Find where the given text appears and provide that cell's center as [x, y] coordinate. 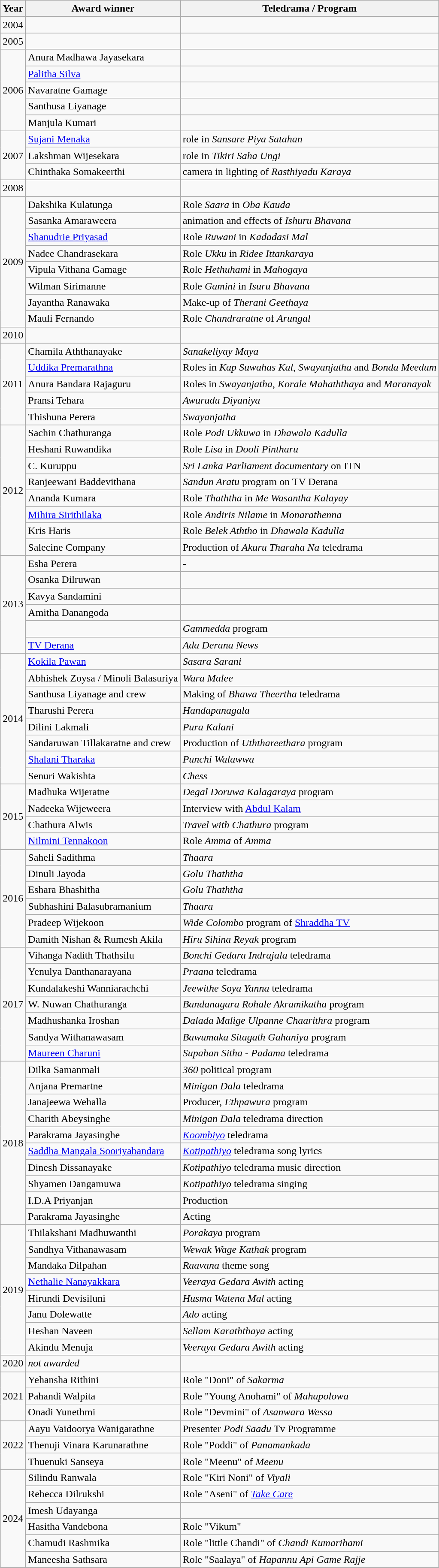
2018 [13, 1143]
Production of Uththareethara program [309, 743]
Raavana theme song [309, 1266]
Role Gamini in Isuru Bhavana [309, 286]
Role "Meenu" of Meenu [309, 1461]
Imesh Udayanga [103, 1510]
Ranjeewani Baddevithana [103, 482]
Hasitha Vandebona [103, 1527]
Vihanga Nadith Thathsilu [103, 955]
Navaratne Gamage [103, 90]
Subhashini Balasubramanium [103, 906]
Role "Young Anohami" of Mahapolowa [309, 1396]
Sanakeliyay Maya [309, 351]
Role Podi Ukkuwa in Dhawala Kadulla [309, 433]
Salecine Company [103, 547]
Role Chandraratne of Arungal [309, 319]
C. Kuruppu [103, 465]
Role "Saalaya" of Hapannu Api Game Rajje [309, 1559]
Producer, Ethpawura program [309, 1102]
Role "Aseni" of Take Care [309, 1494]
Silindu Ranwala [103, 1478]
role in Tikiri Saha Ungi [309, 155]
Pradeep Wijekoon [103, 923]
Awurudu Diyaniya [309, 400]
Ada Derana News [309, 645]
Onadi Yunethmi [103, 1412]
Charith Abeysinghe [103, 1119]
2004 [13, 25]
Aayu Vaidoorya Wanigarathne [103, 1429]
Role Saara in Oba Kauda [309, 205]
Role Ruwani in Kadadasi Mal [309, 237]
Maneesha Sathsara [103, 1559]
Janajeewa Wehalla [103, 1102]
Manjula Kumari [103, 123]
Madhuka Wijeratne [103, 792]
Senuri Wakishta [103, 776]
Shanudrie Priyasad [103, 237]
Janu Dolewatte [103, 1315]
Production [309, 1200]
Travel with Chathura program [309, 825]
Bandanagara Rohale Akramikatha program [309, 1004]
Degal Doruwa Kalagaraya program [309, 792]
2013 [13, 604]
I.D.A Priyanjan [103, 1200]
Maureen Charuni [103, 1053]
Kavya Sandamini [103, 596]
Sellam Karaththaya acting [309, 1331]
Pransi Tehara [103, 400]
2011 [13, 384]
animation and effects of Ishuru Bhavana [309, 221]
Porakaya program [309, 1233]
camera in lighting of Rasthiyadu Karaya [309, 172]
TV Derana [103, 645]
Wilman Sirimanne [103, 286]
2007 [13, 155]
Praana teledrama [309, 971]
Hirundi Devisiluni [103, 1298]
Thilakshani Madhuwanthi [103, 1233]
Role Lisa in Dooli Pintharu [309, 449]
Saheli Sadithma [103, 857]
Eshara Bhashitha [103, 890]
Saddha Mangala Sooriyabandara [103, 1151]
Role Thaththa in Me Wasantha Kalayay [309, 498]
Year [13, 9]
Shalani Tharaka [103, 760]
Presenter Podi Saadu Tv Programme [309, 1429]
2019 [13, 1290]
Thenuji Vinara Karunarathne [103, 1445]
Role "Devmini" of Asanwara Wessa [309, 1412]
Shyamen Dangamuwa [103, 1184]
2016 [13, 898]
Dinesh Dissanayake [103, 1167]
Nethalie Nanayakkara [103, 1282]
Award winner [103, 9]
Hiru Sihina Reyak program [309, 939]
Jeewithe Soya Yanna teledrama [309, 988]
Tharushi Perera [103, 710]
Wara Malee [309, 678]
Sandun Aratu program on TV Derana [309, 482]
Sasanka Amaraweera [103, 221]
Yenulya Danthanarayana [103, 971]
Role "Kiri Noni" of Viyali [309, 1478]
Kundalakeshi Wanniarachchi [103, 988]
Anjana Premartne [103, 1086]
Palitha Silva [103, 74]
Gammedda program [309, 629]
Ananda Kumara [103, 498]
Rebecca Dilrukshi [103, 1494]
Damith Nishan & Rumesh Akila [103, 939]
Roles in Kap Suwahas Kal, Swayanjatha and Bonda Meedum [309, 368]
Pahandi Walpita [103, 1396]
Chinthaka Somakeerthi [103, 172]
Role "little Chandi" of Chandi Kumarihami [309, 1543]
Role Andiris Nilame in Monarathenna [309, 515]
Bawumaka Sitagath Gahaniya program [309, 1037]
Supahan Sitha - Padama teledrama [309, 1053]
Sachin Chathuranga [103, 433]
Making of Bhawa Theertha teledrama [309, 694]
2009 [13, 262]
Dalada Malige Ulpanne Chaarithra program [309, 1021]
Teledrama / Program [309, 9]
Wide Colombo program of Shraddha TV [309, 923]
Madhushanka Iroshan [103, 1021]
Ado acting [309, 1315]
Kotipathiyo teledrama song lyrics [309, 1151]
Santhusa Liyanage and crew [103, 694]
Dilka Samanmali [103, 1070]
Anura Bandara Rajaguru [103, 384]
2017 [13, 1004]
Yehansha Rithini [103, 1380]
Make-up of Therani Geethaya [309, 302]
2014 [13, 718]
2024 [13, 1518]
Bonchi Gedara Indrajala teledrama [309, 955]
Heshan Naveen [103, 1331]
Pura Kalani [309, 727]
Kokila Pawan [103, 661]
2006 [13, 90]
2008 [13, 188]
- [309, 564]
Role Hethuhami in Mahogaya [309, 270]
2022 [13, 1445]
Nadeeka Wijeweera [103, 808]
Husma Watena Mal acting [309, 1298]
Chamudi Rashmika [103, 1543]
2010 [13, 335]
Amitha Danangoda [103, 612]
W. Nuwan Chathuranga [103, 1004]
Kris Haris [103, 531]
Role "Vikum" [309, 1527]
Role Amma of Amma [309, 841]
Osanka Dilruwan [103, 580]
Sandya Withanawasam [103, 1037]
Nadee Chandrasekara [103, 253]
Acting [309, 1216]
Jayantha Ranawaka [103, 302]
Lakshman Wijesekara [103, 155]
Akindu Menuja [103, 1347]
Thishuna Perera [103, 416]
Role "Poddi" of Panamankada [309, 1445]
Koombiyo teledrama [309, 1135]
Minigan Dala teledrama direction [309, 1119]
2012 [13, 490]
not awarded [103, 1363]
Mandaka Dilpahan [103, 1266]
Dilini Lakmali [103, 727]
Mihira Sirithilaka [103, 515]
360 political program [309, 1070]
Dakshika Kulatunga [103, 205]
Role Belek Aththo in Dhawala Kadulla [309, 531]
2020 [13, 1363]
Swayanjatha [309, 416]
Handapanagala [309, 710]
Sasara Sarani [309, 661]
Heshani Ruwandika [103, 449]
Wewak Wage Kathak program [309, 1249]
Uddika Premarathna [103, 368]
Abhishek Zoysa / Minoli Balasuriya [103, 678]
2015 [13, 817]
Punchi Walawwa [309, 760]
Roles in Swayanjatha, Korale Mahaththaya and Maranayak [309, 384]
Esha Perera [103, 564]
Mauli Fernando [103, 319]
Nilmini Tennakoon [103, 841]
Role Ukku in Ridee Ittankaraya [309, 253]
Sandaruwan Tillakaratne and crew [103, 743]
2005 [13, 41]
Sandhya Vithanawasam [103, 1249]
Chess [309, 776]
Santhusa Liyanage [103, 106]
Minigan Dala teledrama [309, 1086]
Kotipathiyo teledrama singing [309, 1184]
Sri Lanka Parliament documentary on ITN [309, 465]
Role "Doni" of Sakarma [309, 1380]
Interview with Abdul Kalam [309, 808]
Sujani Menaka [103, 139]
Vipula Vithana Gamage [103, 270]
Anura Madhawa Jayasekara [103, 57]
Thuenuki Sanseya [103, 1461]
Kotipathiyo teledrama music direction [309, 1167]
Production of Akuru Tharaha Na teledrama [309, 547]
Chamila Aththanayake [103, 351]
2021 [13, 1396]
Dinuli Jayoda [103, 874]
Chathura Alwis [103, 825]
role in Sansare Piya Satahan [309, 139]
